Search for the cell housing the specified text and yield its (X, Y) center coordinate. 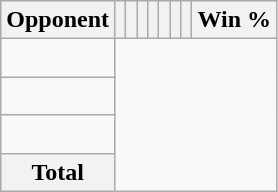
Opponent (58, 20)
Win % (234, 20)
Total (58, 172)
